Detect which cell encompasses the target text, then output its [X, Y] center coordinate. 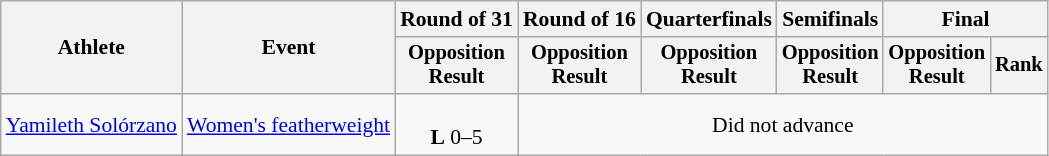
Yamileth Solórzano [92, 124]
Round of 16 [580, 19]
L 0–5 [456, 124]
Semifinals [830, 19]
Quarterfinals [709, 19]
Women's featherweight [288, 124]
Final [965, 19]
Round of 31 [456, 19]
Event [288, 48]
Did not advance [783, 124]
Rank [1019, 66]
Athlete [92, 48]
